Provide the (X, Y) coordinate of the cell's center where the given text is located.  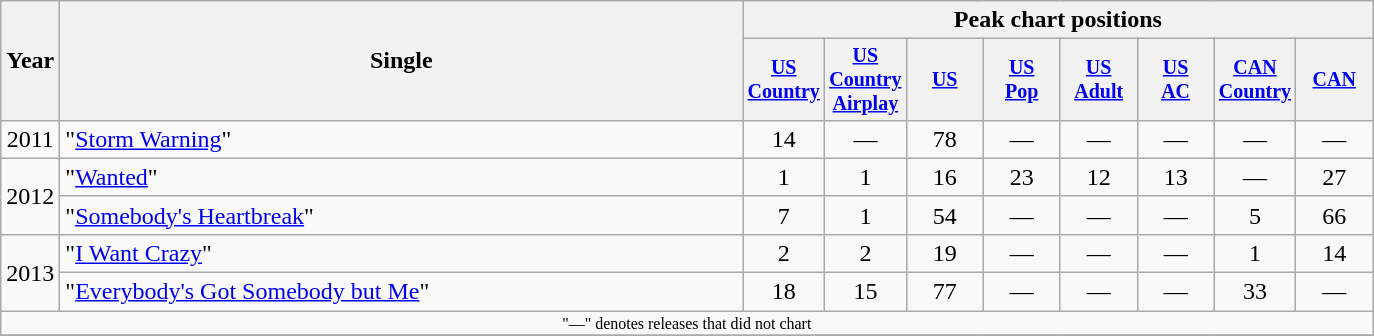
18 (784, 292)
2011 (30, 139)
77 (944, 292)
33 (1255, 292)
13 (1176, 177)
Single (402, 61)
78 (944, 139)
15 (866, 292)
USAdult (1098, 80)
12 (1098, 177)
5 (1255, 215)
US Country (784, 80)
Peak chart positions (1058, 20)
16 (944, 177)
"Wanted" (402, 177)
54 (944, 215)
"Everybody's Got Somebody but Me" (402, 292)
"Somebody's Heartbreak" (402, 215)
"—" denotes releases that did not chart (687, 323)
2012 (30, 196)
2013 (30, 272)
27 (1334, 177)
USPop (1022, 80)
CAN (1334, 80)
66 (1334, 215)
7 (784, 215)
USAC (1176, 80)
"Storm Warning" (402, 139)
CAN Country (1255, 80)
23 (1022, 177)
19 (944, 253)
US (944, 80)
"I Want Crazy" (402, 253)
Year (30, 61)
US Country Airplay (866, 80)
